Pinpoint the cell where the given text exists, returning its [X, Y] midpoint coordinate. 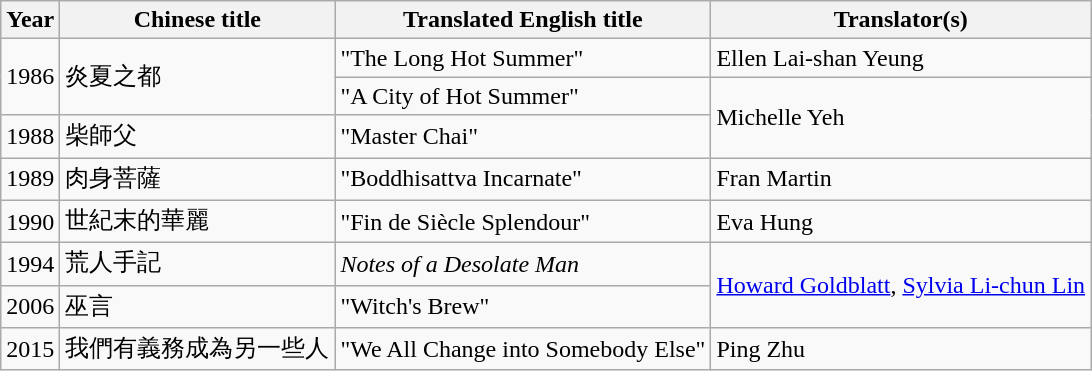
巫言 [198, 306]
Fran Martin [901, 180]
Chinese title [198, 20]
2006 [30, 306]
Notes of a Desolate Man [523, 264]
荒人手記 [198, 264]
Ping Zhu [901, 350]
我們有義務成為另一些人 [198, 350]
"Boddhisattva Incarnate" [523, 180]
1990 [30, 222]
2015 [30, 350]
Ellen Lai-shan Yeung [901, 58]
1988 [30, 136]
1986 [30, 77]
Translated English title [523, 20]
世紀末的華麗 [198, 222]
"Witch's Brew" [523, 306]
Howard Goldblatt, Sylvia Li-chun Lin [901, 286]
"Master Chai" [523, 136]
"We All Change into Somebody Else" [523, 350]
炎夏之都 [198, 77]
1989 [30, 180]
"Fin de Siècle Splendour" [523, 222]
Translator(s) [901, 20]
"The Long Hot Summer" [523, 58]
Year [30, 20]
Eva Hung [901, 222]
肉身菩薩 [198, 180]
Michelle Yeh [901, 118]
1994 [30, 264]
"A City of Hot Summer" [523, 96]
柴師父 [198, 136]
